Scan for the cell matching the given text and deliver its (x, y) coordinate at center. 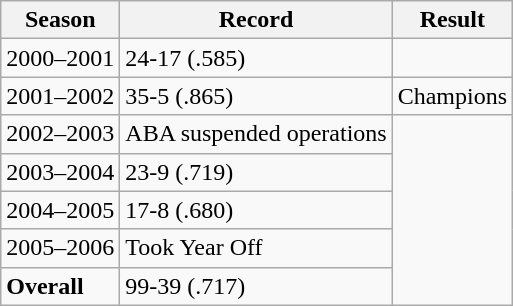
17-8 (.680) (256, 210)
2004–2005 (60, 210)
ABA suspended operations (256, 134)
2000–2001 (60, 58)
2005–2006 (60, 248)
Took Year Off (256, 248)
23-9 (.719) (256, 172)
Champions (452, 96)
24-17 (.585) (256, 58)
Record (256, 20)
Overall (60, 286)
99-39 (.717) (256, 286)
2001–2002 (60, 96)
35-5 (.865) (256, 96)
Result (452, 20)
Season (60, 20)
2002–2003 (60, 134)
2003–2004 (60, 172)
